Find where the given text appears and provide that cell's center as [x, y] coordinate. 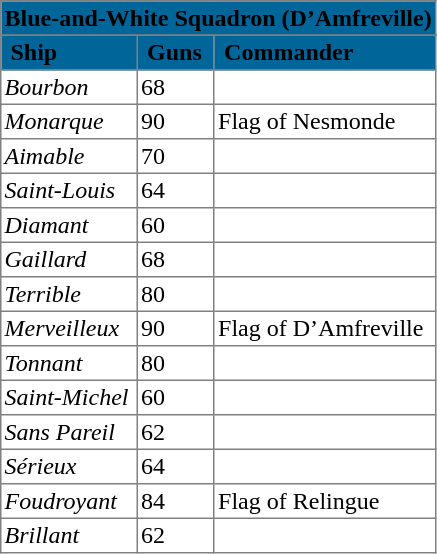
Saint-Michel [70, 397]
Diamant [70, 225]
Merveilleux [70, 328]
Saint-Louis [70, 190]
Flag of Relingue [324, 501]
Aimable [70, 156]
Sérieux [70, 466]
Gaillard [70, 259]
Ship [70, 52]
Brillant [70, 535]
Guns [176, 52]
Bourbon [70, 87]
Terrible [70, 294]
Foudroyant [70, 501]
Flag of D’Amfreville [324, 328]
Commander [324, 52]
Flag of Nesmonde [324, 121]
Tonnant [70, 363]
84 [176, 501]
Blue-and-White Squadron (D’Amfreville) [218, 18]
70 [176, 156]
Sans Pareil [70, 432]
Monarque [70, 121]
